Return (X, Y) of the center of cell containing provided text 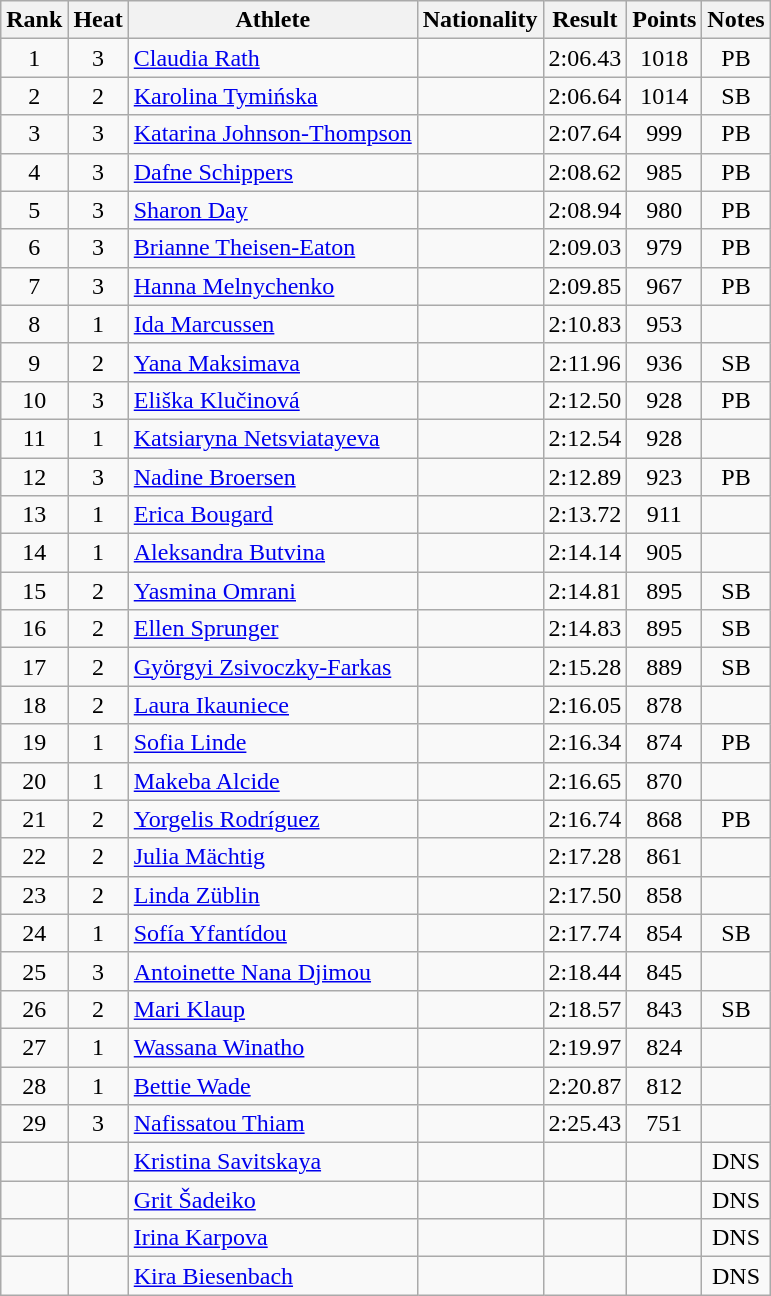
Mari Klaup (272, 1009)
2:16.34 (585, 743)
824 (664, 1047)
28 (34, 1085)
2:14.14 (585, 553)
Györgyi Zsivoczky-Farkas (272, 667)
2:14.81 (585, 591)
751 (664, 1124)
2:08.62 (585, 172)
845 (664, 971)
2:16.74 (585, 819)
11 (34, 438)
1018 (664, 58)
Linda Züblin (272, 895)
13 (34, 515)
Nafissatou Thiam (272, 1124)
Kristina Savitskaya (272, 1162)
Irina Karpova (272, 1238)
Karolina Tymińska (272, 96)
854 (664, 933)
Grit Šadeiko (272, 1200)
Antoinette Nana Djimou (272, 971)
14 (34, 553)
Sharon Day (272, 210)
Yana Maksimava (272, 362)
20 (34, 781)
1014 (664, 96)
985 (664, 172)
Nationality (480, 20)
Nadine Broersen (272, 477)
29 (34, 1124)
953 (664, 324)
874 (664, 743)
889 (664, 667)
2:13.72 (585, 515)
Kira Biesenbach (272, 1276)
2:08.94 (585, 210)
Athlete (272, 20)
923 (664, 477)
8 (34, 324)
Result (585, 20)
Aleksandra Butvina (272, 553)
2:16.05 (585, 705)
2:12.89 (585, 477)
2:17.74 (585, 933)
5 (34, 210)
21 (34, 819)
19 (34, 743)
2:17.28 (585, 857)
Hanna Melnychenko (272, 286)
Ellen Sprunger (272, 629)
9 (34, 362)
2:15.28 (585, 667)
2:12.50 (585, 400)
2:25.43 (585, 1124)
861 (664, 857)
Katsiaryna Netsviatayeva (272, 438)
2:20.87 (585, 1085)
22 (34, 857)
2:19.97 (585, 1047)
2:11.96 (585, 362)
812 (664, 1085)
Makeba Alcide (272, 781)
843 (664, 1009)
Brianne Theisen-Eaton (272, 248)
Bettie Wade (272, 1085)
2:09.03 (585, 248)
Yorgelis Rodríguez (272, 819)
2:09.85 (585, 286)
2:16.65 (585, 781)
858 (664, 895)
868 (664, 819)
Dafne Schippers (272, 172)
905 (664, 553)
2:06.64 (585, 96)
18 (34, 705)
979 (664, 248)
24 (34, 933)
Points (664, 20)
10 (34, 400)
2:14.83 (585, 629)
Heat (98, 20)
26 (34, 1009)
7 (34, 286)
4 (34, 172)
Ida Marcussen (272, 324)
23 (34, 895)
Sofia Linde (272, 743)
2:18.57 (585, 1009)
2:18.44 (585, 971)
Eliška Klučinová (272, 400)
967 (664, 286)
2:17.50 (585, 895)
Claudia Rath (272, 58)
911 (664, 515)
870 (664, 781)
Notes (736, 20)
Laura Ikauniece (272, 705)
2:12.54 (585, 438)
Yasmina Omrani (272, 591)
27 (34, 1047)
16 (34, 629)
2:10.83 (585, 324)
2:06.43 (585, 58)
Julia Mächtig (272, 857)
936 (664, 362)
999 (664, 134)
980 (664, 210)
17 (34, 667)
Wassana Winatho (272, 1047)
Rank (34, 20)
12 (34, 477)
878 (664, 705)
Erica Bougard (272, 515)
2:07.64 (585, 134)
Katarina Johnson-Thompson (272, 134)
15 (34, 591)
25 (34, 971)
Sofía Yfantídou (272, 933)
6 (34, 248)
